Provide the [X, Y] coordinate of the cell's center where the given text is located.  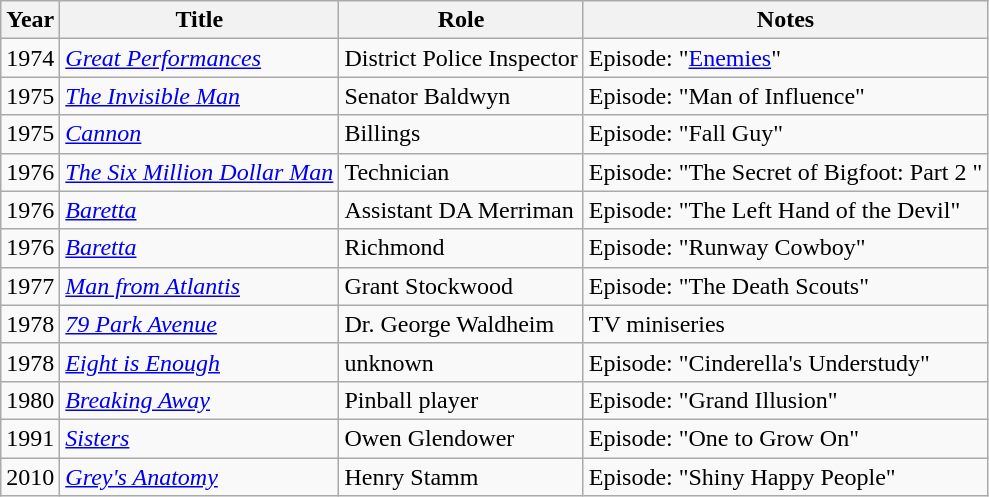
The Six Million Dollar Man [200, 172]
Sisters [200, 438]
unknown [461, 362]
Richmond [461, 248]
Technician [461, 172]
1977 [30, 286]
TV miniseries [786, 324]
Episode: "One to Grow On" [786, 438]
Year [30, 20]
Episode: "The Death Scouts" [786, 286]
Man from Atlantis [200, 286]
Pinball player [461, 400]
Grey's Anatomy [200, 477]
Cannon [200, 134]
Dr. George Waldheim [461, 324]
Episode: "The Left Hand of the Devil" [786, 210]
The Invisible Man [200, 96]
Episode: "Cinderella's Understudy" [786, 362]
Episode: "Runway Cowboy" [786, 248]
Notes [786, 20]
1991 [30, 438]
Assistant DA Merriman [461, 210]
79 Park Avenue [200, 324]
Episode: "Fall Guy" [786, 134]
Eight is Enough [200, 362]
Owen Glendower [461, 438]
1980 [30, 400]
Role [461, 20]
Episode: "Man of Influence" [786, 96]
Senator Baldwyn [461, 96]
Title [200, 20]
Billings [461, 134]
Episode: "Grand Illusion" [786, 400]
Breaking Away [200, 400]
2010 [30, 477]
Henry Stamm [461, 477]
District Police Inspector [461, 58]
Grant Stockwood [461, 286]
Episode: "Enemies" [786, 58]
Episode: "Shiny Happy People" [786, 477]
Great Performances [200, 58]
1974 [30, 58]
Episode: "The Secret of Bigfoot: Part 2 " [786, 172]
